Provide the (x, y) coordinate of the cell's center where the given text is located.  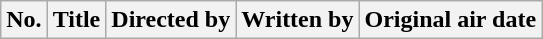
Original air date (450, 20)
Written by (298, 20)
No. (24, 20)
Title (76, 20)
Directed by (171, 20)
